Identify which cell holds the provided text, then report its (x, y) central coordinate. 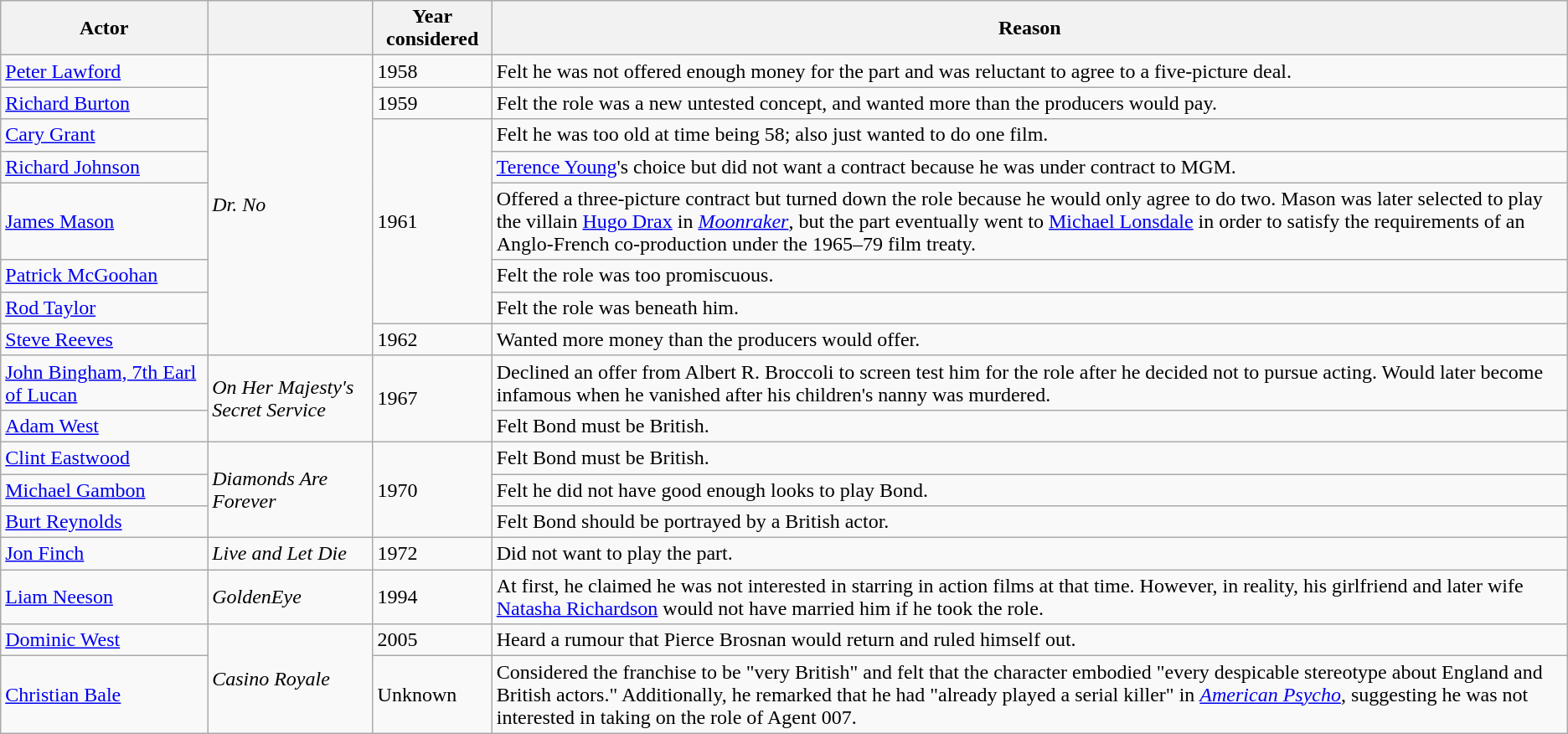
On Her Majesty's Secret Service (290, 399)
Reason (1029, 28)
Patrick McGoohan (104, 276)
2005 (432, 640)
Michael Gambon (104, 490)
1959 (432, 103)
1958 (432, 71)
Felt the role was beneath him. (1029, 308)
Christian Bale (104, 695)
Peter Lawford (104, 71)
Dr. No (290, 205)
James Mason (104, 221)
Liam Neeson (104, 597)
1962 (432, 339)
1970 (432, 489)
Unknown (432, 695)
Jon Finch (104, 554)
Felt the role was a new untested concept, and wanted more than the producers would pay. (1029, 103)
Dominic West (104, 640)
Cary Grant (104, 135)
1994 (432, 597)
Live and Let Die (290, 554)
Adam West (104, 426)
Felt he was too old at time being 58; also just wanted to do one film. (1029, 135)
1961 (432, 221)
Casino Royale (290, 679)
Terence Young's choice but did not want a contract because he was under contract to MGM. (1029, 167)
Steve Reeves (104, 339)
GoldenEye (290, 597)
Year considered (432, 28)
Felt he was not offered enough money for the part and was reluctant to agree to a five-picture deal. (1029, 71)
Felt Bond should be portrayed by a British actor. (1029, 522)
Diamonds Are Forever (290, 489)
Clint Eastwood (104, 457)
Did not want to play the part. (1029, 554)
Richard Johnson (104, 167)
Burt Reynolds (104, 522)
John Bingham, 7th Earl of Lucan (104, 382)
Felt he did not have good enough looks to play Bond. (1029, 490)
Actor (104, 28)
Wanted more money than the producers would offer. (1029, 339)
Rod Taylor (104, 308)
Richard Burton (104, 103)
1972 (432, 554)
Felt the role was too promiscuous. (1029, 276)
Heard a rumour that Pierce Brosnan would return and ruled himself out. (1029, 640)
1967 (432, 399)
